Scan for the cell matching the given text and deliver its [X, Y] coordinate at center. 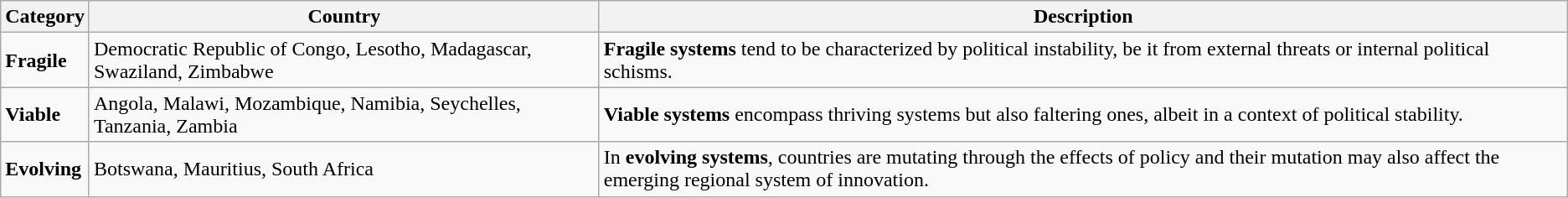
Botswana, Mauritius, South Africa [343, 169]
Description [1083, 17]
Angola, Malawi, Mozambique, Namibia, Seychelles, Tanzania, Zambia [343, 114]
Fragile systems tend to be characterized by political instability, be it from external threats or internal political schisms. [1083, 60]
Democratic Republic of Congo, Lesotho, Madagascar, Swaziland, Zimbabwe [343, 60]
Category [45, 17]
Fragile [45, 60]
Country [343, 17]
Viable systems encompass thriving systems but also faltering ones, albeit in a context of political stability. [1083, 114]
Viable [45, 114]
Evolving [45, 169]
